Search for the cell housing the specified text and yield its [X, Y] center coordinate. 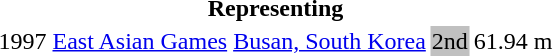
East Asian Games [140, 41]
Busan, South Korea [330, 41]
2nd [450, 41]
